For the text-containing cell, return its midpoint in [X, Y] coordinate format. 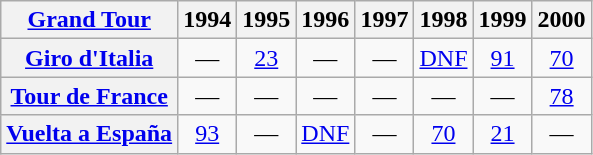
1995 [266, 20]
1998 [444, 20]
Tour de France [90, 96]
Grand Tour [90, 20]
91 [502, 58]
Giro d'Italia [90, 58]
21 [502, 134]
1994 [208, 20]
78 [562, 96]
1997 [384, 20]
93 [208, 134]
2000 [562, 20]
Vuelta a España [90, 134]
1996 [326, 20]
1999 [502, 20]
23 [266, 58]
